Capture the cell that displays the provided text and extract its [x, y] central coordinate. 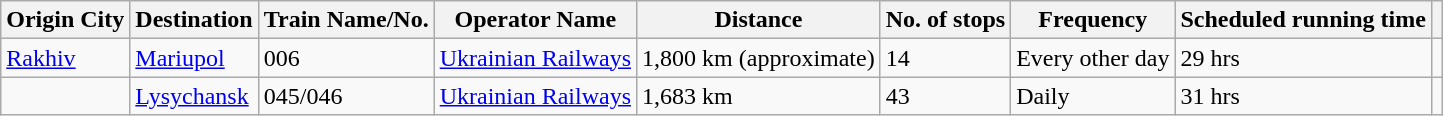
1,683 km [759, 96]
006 [346, 58]
Daily [1093, 96]
43 [945, 96]
Frequency [1093, 20]
29 hrs [1303, 58]
Every other day [1093, 58]
No. of stops [945, 20]
Distance [759, 20]
Mariupol [194, 58]
Lysychansk [194, 96]
Rakhiv [66, 58]
1,800 km (approximate) [759, 58]
Origin City [66, 20]
14 [945, 58]
31 hrs [1303, 96]
Destination [194, 20]
045/046 [346, 96]
Train Name/No. [346, 20]
Operator Name [535, 20]
Scheduled running time [1303, 20]
